Search for the cell housing the specified text and yield its [X, Y] center coordinate. 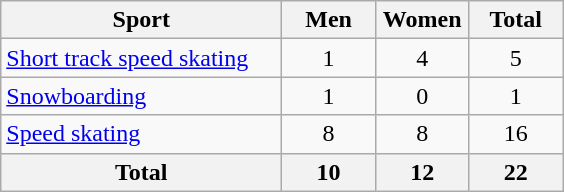
12 [422, 172]
Women [422, 20]
0 [422, 96]
16 [516, 134]
Men [329, 20]
Sport [142, 20]
Short track speed skating [142, 58]
Snowboarding [142, 96]
4 [422, 58]
5 [516, 58]
Speed skating [142, 134]
22 [516, 172]
10 [329, 172]
